Search for the cell housing the specified text and yield its (X, Y) center coordinate. 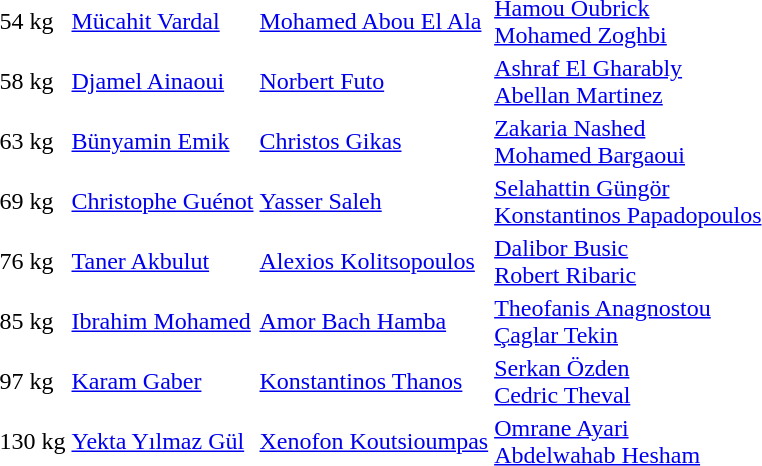
Yasser Saleh (374, 202)
Norbert Futo (374, 82)
Karam Gaber (162, 382)
Amor Bach Hamba (374, 322)
Ibrahim Mohamed (162, 322)
Alexios Kolitsopoulos (374, 262)
Konstantinos Thanos (374, 382)
Christos Gikas (374, 142)
Djamel Ainaoui (162, 82)
Bünyamin Emik (162, 142)
Christophe Guénot (162, 202)
Taner Akbulut (162, 262)
